Return the [x, y] coordinate for the center point of the cell that contains the specified text.  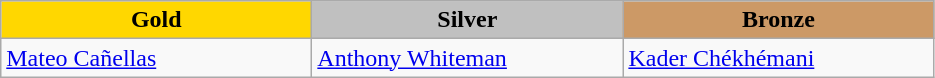
Mateo Cañellas [156, 58]
Silver [468, 20]
Bronze [778, 20]
Anthony Whiteman [468, 58]
Gold [156, 20]
Kader Chékhémani [778, 58]
